Pinpoint the cell where the given text exists, returning its [x, y] midpoint coordinate. 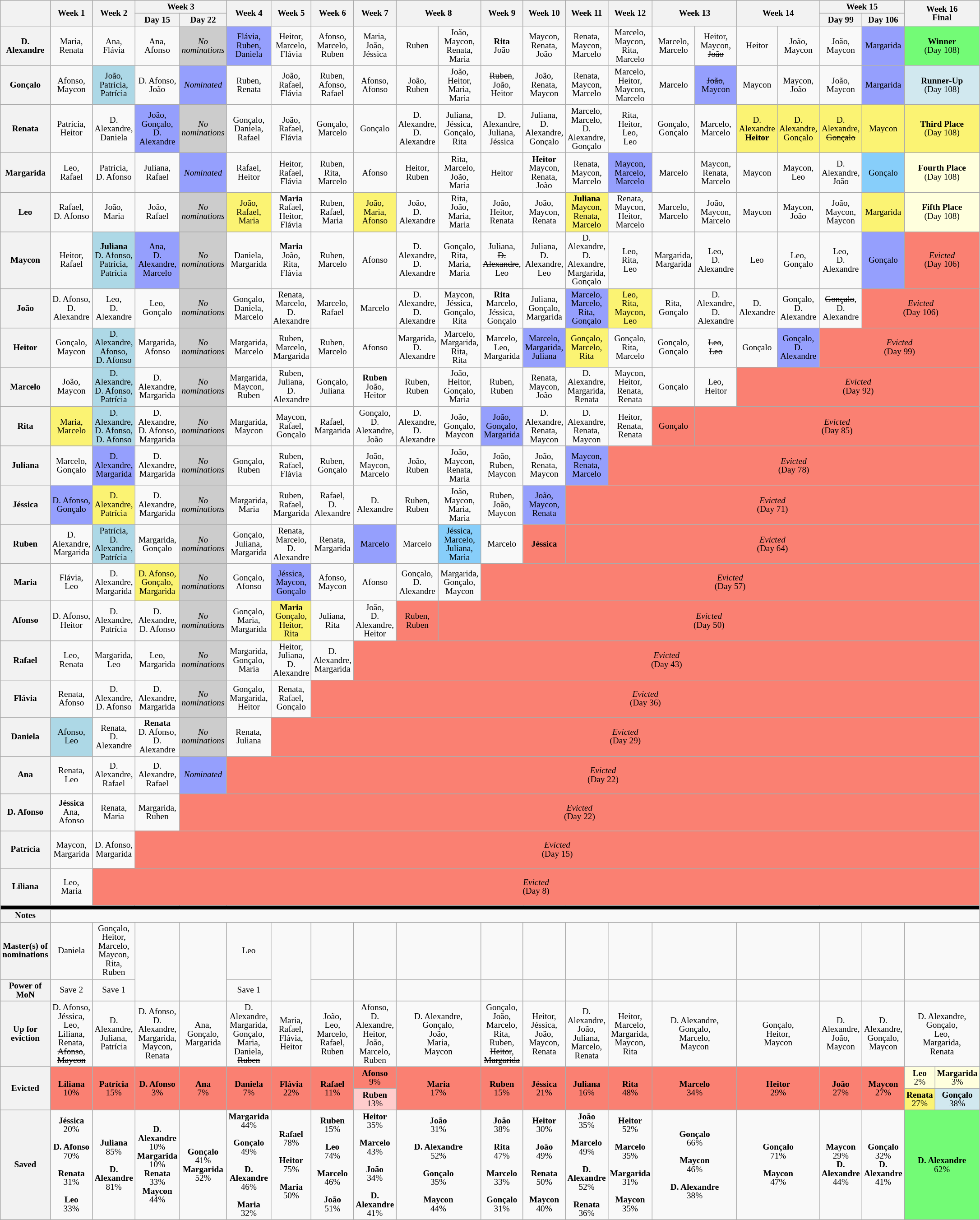
Ruben15% [502, 1088]
João [25, 308]
Marcelo34% [695, 1088]
RubenJoão,Heitor [375, 386]
Week 13 [695, 14]
D. Afonso,João [157, 85]
D. Alexandre,Margarida,Renata [587, 386]
Renata,Juliana [249, 737]
RitaMarcelo,Jéssica,Gonçalo [502, 308]
João,Maria [114, 212]
Heitor,Maycon,João [716, 46]
Master(s) ofnominations [25, 951]
MariaJoão,Rita,Flávia [291, 260]
Marcelo,Rafael [333, 308]
D. Alexandre,Afonso,D. Afonso [114, 348]
Leo,Leo [716, 348]
D. Alexandre,João,Juliana,Marcelo,Renata [587, 1034]
Gonçalo,Juliana [333, 386]
Margarida,D. Alexandre [417, 348]
Leo,Rafael [71, 172]
Margarida,Leo [114, 660]
Evicted(Day 29) [625, 737]
Margarida,Gonçalo [157, 544]
Week 7 [375, 14]
Marcelo,Margarida,Rita,Rita [460, 348]
Patrícia [25, 849]
Juliana16% [587, 1088]
Evicted(Day 36) [645, 698]
D. Afonso3% [157, 1088]
Week 16Final [942, 14]
Leo,Rita,Leo [630, 260]
D. Alexandre62% [942, 1165]
Maria17% [439, 1088]
Week 4 [249, 14]
João,Gonçalo,D. Alexandre [157, 129]
Leo,Heitor [716, 386]
Gonçalo,D. Alexandre,João [375, 426]
João,Patrícia,Patrícia [114, 85]
Day 22 [203, 20]
Gonçalo,Rita,Maria,Maria [460, 260]
Jéssica20%D. Afonso70%Renata31%Leo33% [71, 1165]
João,Rafael,Maria [249, 212]
D. Alexandre,Gonçalo,Marcelo,Maycon [695, 1034]
João,Ruben,Maycon [502, 466]
Evicted(Day 71) [772, 505]
Flávia22% [291, 1088]
D. Afonso,Gonçalo [71, 505]
Juliana85%D. Alexandre81% [114, 1165]
Margarida,Gonçalo,Maycon [460, 582]
Rita,Gonçalo [674, 308]
Evicted [25, 1088]
Flávia,Ruben,Daniela [249, 46]
Jéssica,Maycon,Gonçalo [291, 582]
Maycon27% [883, 1088]
Patrícia,D. Alexandre,Patrícia [114, 544]
Gonçalo,Daniela,Marcelo [249, 308]
Flávia,Leo [71, 582]
Gonçalo32%D. Alexandre41% [883, 1165]
João,D. Alexandre [417, 212]
Rafael,Margarida [333, 426]
Week 3 [180, 7]
Leo,Maria [71, 886]
Rafael78%Heitor75%Maria50% [291, 1165]
Maycon,Leo [798, 172]
Evicted(Day 43) [667, 660]
JulianaMaycon,Renata,Marcelo [587, 212]
Gonçalo,Ruben [249, 466]
D. Alexandre,Margarida,Gonçalo,Maria,Daniela,Ruben [249, 1034]
RenataD. Afonso,D. Alexandre [157, 737]
D. Alexandre,João,Maycon [841, 1034]
Margarida,Margarida [674, 260]
Juliana,Jéssica,Gonçalo,Rita [460, 129]
Heitor,Rafael,Flávia [291, 172]
Maria,Rafael,Flávia,Heitor [291, 1034]
Ruben,João,Maycon [502, 505]
Afonso,Marcelo,Ruben [333, 46]
Heitor,Marcelo,Margarida,Maycon,Rita [630, 1034]
Week 14 [778, 14]
Marcelo,Marcelo,D. Alexandre,Gonçalo [587, 129]
Ana,D. Alexandre,Marcelo [157, 260]
Saved [25, 1165]
Week 2 [114, 14]
Margarida44%Gonçalo49%D. Alexandre46%Maria32% [249, 1165]
João,Heitor,Renata [502, 212]
Rafael,D. Afonso [71, 212]
Heitor29% [778, 1088]
Evicted(Day 85) [837, 426]
Ana,Afonso [157, 46]
Heitor,Juliana,D. Alexandre [291, 660]
Renata,D. Alexandre [114, 737]
Rafael,D. Alexandre [333, 505]
Afonso9% [375, 1077]
Week 6 [333, 14]
Ruben,Renata [249, 85]
Gonçalo,Margarida,Heitor [249, 698]
Ruben,Rafael,Flávia [291, 466]
Ruben13% [375, 1099]
Afonso,D. Alexandre,Heitor,João,Marcelo,Ruben [375, 1034]
D. Alexandre,D. Afonso,Patrícia [114, 386]
Week 10 [544, 14]
Heitor,Renata,Renata [630, 426]
Liliana10% [71, 1088]
D. Alexandre10%Margarida10%Renata33%Maycon44% [157, 1165]
Ana,Gonçalo,Margarida [203, 1034]
Maycon29%D. Alexandre44% [841, 1165]
Fifth Place(Day 108) [942, 212]
Rafael [25, 660]
Rafael11% [333, 1088]
Flávia [25, 698]
Ana7% [203, 1088]
Week 12 [630, 14]
Leo2% [920, 1077]
Liliana [25, 886]
Heitor30%João49%Renata50%Maycon40% [544, 1165]
Rita,João,Maria,Maria [460, 212]
Rita,Marcelo,João,Maria [460, 172]
Marcelo,Marcelo,Rita,Gonçalo [587, 308]
Renata,Maycon,João [544, 386]
Gonçalo,Marcelo [333, 129]
João,Maycon,Maria,Maria [460, 505]
D. Alexandre,Gonçalo,Leo,Margarida,Renata [942, 1034]
Gonçalo,Maycon [71, 348]
Evicted(Day 15) [557, 849]
João38%Rita47%Marcelo33%Gonçalo31% [502, 1165]
Margarida3% [957, 1077]
D. Alexandre,D. Alexandre,Margarida,Gonçalo [587, 260]
Ruben15%Leo74%Marcelo46%João51% [333, 1165]
João,Heitor,Gonçalo,Maria [460, 386]
Ruben,Afonso,Rafael [333, 85]
Jéssica21% [544, 1088]
MariaGonçalo,Heitor,Rita [291, 621]
Gonçalo,Daniela,Rafael [249, 129]
Juliana [25, 466]
Margarida,Maycon [249, 426]
Week 9 [502, 14]
D. Alexandre,Juliana,Jéssica [502, 129]
Gonçalo41%Margarida52% [203, 1165]
Day 99 [841, 20]
Heitor52%Marcelo35%Margarida31%Maycon35% [630, 1165]
Patrícia15% [114, 1088]
Ruben,Rita,Marcelo [333, 172]
João,Rafael [157, 212]
João,Heitor,Maria,Maria [460, 85]
D. Alexandre,Gonçalo,João,Maria,Maycon [439, 1034]
Leo,Rita,Maycon,Leo [630, 308]
Patrícia,D. Afonso [114, 172]
Afonso,Afonso [375, 85]
Margarida,Gonçalo,Maria [249, 660]
Day 106 [883, 20]
Gonçalo,Maria,Margarida [249, 621]
João31%D. Alexandre52%Gonçalo35%Maycon44% [439, 1165]
Marcelo,Gonçalo [71, 466]
Rita [25, 426]
Rafael,Heitor [249, 172]
Heitor,Rafael [71, 260]
Gonçalo,Marcelo,Rita [587, 348]
Juliana,Gonçalo,Margarida [544, 308]
Gonçalo,Afonso [249, 582]
Gonçalo,Juliana,Margarida [249, 544]
João35%Marcelo49%D. Alexandre52%Renata36% [587, 1165]
Juliana,Rita [333, 621]
Marcelo,Maycon,Rita,Marcelo [630, 46]
Ruben,Marcelo,Margarida [291, 348]
Ruben,Rafael,Margarida [291, 505]
D. Afonso,Jéssica,Leo,Liliana,Renata,Afonso,Maycon [71, 1034]
Ruben,Rafael,Maria [333, 212]
João,Maycon,Maycon [841, 212]
Evicted(Day 92) [858, 386]
D. Alexandre,Juliana,Patrícia [114, 1034]
Up foreviction [25, 1034]
Margarida,Maycon,Ruben [249, 386]
Runner-Up(Day 108) [942, 85]
Ruben,João,Heitor [502, 85]
Rita,Heitor,Leo,Leo [630, 129]
Leo,Renata [71, 660]
D. Afonso,D. Alexandre,Margarida,Maycon,Renata [157, 1034]
Notes [25, 916]
D. Alexandre,Gonçalo,Maycon [883, 1034]
Maria,João,Jéssica [375, 46]
D. Alexandre,João [841, 172]
Maria,Renata [71, 46]
Power ofMoN [25, 990]
Gonçalo71%Maycon47% [778, 1165]
Margarida,Marcelo [249, 348]
Gonçalo,Heitor,Maycon [778, 1034]
Third Place(Day 108) [942, 129]
Maycon,Marcelo,Marcelo [630, 172]
Gonçalo66%Maycon46%D. Alexandre38% [695, 1165]
Save 2 [71, 990]
HeitorMaycon,Renata,João [544, 172]
Marcelo,Leo,Margarida [502, 348]
Ana [25, 775]
MariaRafael,Heitor,Flávia [291, 212]
Evicted(Day 57) [730, 582]
Winner(Day 108) [942, 46]
Gonçalo,João,Marcelo,Rita,Ruben,Heitor,Margarida [502, 1034]
Patrícia,Heitor [71, 129]
Evicted(Day 8) [536, 886]
Renata [25, 129]
Heitor,Marcelo,Flávia [291, 46]
João27% [841, 1088]
João,Gonçalo,Maycon [460, 426]
Evicted(Day 99) [900, 348]
Renata,Rafael,Gonçalo [291, 698]
Ruben,Gonçalo [333, 466]
Maria,Marcelo [71, 426]
Renata,Leo [71, 775]
Marcelo,Margarida,Juliana [544, 348]
Week 11 [587, 14]
Heitor35%Marcelo43%João34%D. Alexandre41% [375, 1165]
Renata,Maycon,Heitor,Marcelo [630, 212]
Daniela,Margarida [249, 260]
Week 5 [291, 14]
D. Afonso,D. Alexandre [71, 308]
Margarida,Maria [249, 505]
Maycon,Margarida [71, 849]
Week 1 [71, 14]
Margarida,Afonso [157, 348]
João,Gonçalo,Margarida [502, 426]
Marcelo,Heitor,Maycon,Marcelo [630, 85]
Maycon,Jéssica,Gonçalo,Rita [460, 308]
D. Alexandre,D. Afonso,D. Afonso [114, 426]
D. Afonso,Gonçalo,Margarida [157, 582]
Renata,Afonso [71, 698]
Leo,Margarida [157, 660]
João,Leo,Marcelo,Rafael,Ruben [333, 1034]
Ruben,Juliana,D. Alexandre [291, 386]
Renata,Maria [114, 812]
Heitor,Ruben [417, 172]
Renata,Margarida [333, 544]
Maria [25, 582]
JéssicaAna,Afonso [71, 812]
Renata27% [920, 1099]
Week 8 [439, 14]
Rita48% [630, 1088]
Maycon,Renata,João [544, 46]
Maycon,Rafael,Gonçalo [291, 426]
D. Afonso,Margarida [114, 849]
Gonçalo,Rita,Marcelo [630, 348]
Heitor,Jéssica,João,Maycon,Renata [544, 1034]
Juliana,D. Alexandre,Gonçalo [544, 129]
JulianaD. Afonso,Patrícia,Patrícia [114, 260]
João,D. Alexandre,Heitor [375, 621]
Daniela7% [249, 1088]
Day 15 [157, 20]
RitaJoão [502, 46]
D. Afonso [25, 812]
D. Afonso,Heitor [71, 621]
Jéssica,Marcelo,Juliana,Maria [460, 544]
Evicted(Day 78) [794, 466]
Evicted(Day 64) [772, 544]
João,Maria,Afonso [375, 212]
Fourth Place(Day 108) [942, 172]
Maycon,Heitor,Renata,Renata [630, 386]
Evicted(Day 50) [709, 621]
Afonso,Leo [71, 737]
D. Alexandre,Daniela [114, 129]
D. AlexandreHeitor [757, 129]
D. Alexandre,D. Afonso,Margarida [157, 426]
Ana,Flávia [114, 46]
Margarida,Ruben [157, 812]
Gonçalo38% [957, 1099]
Juliana,Rafael [157, 172]
Gonçalo,Heitor,Marcelo,Maycon,Rita,Ruben [114, 951]
Week 15 [862, 7]
